Scan for the cell matching the given text and deliver its (x, y) coordinate at center. 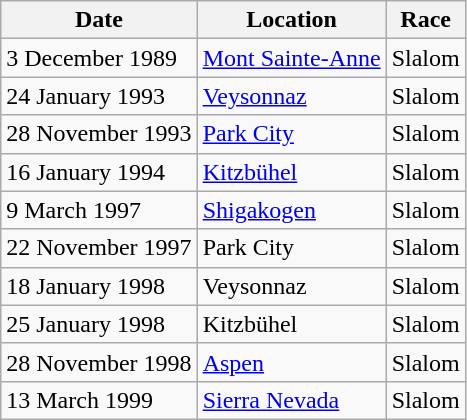
25 January 1998 (99, 324)
18 January 1998 (99, 286)
13 March 1999 (99, 400)
Mont Sainte-Anne (292, 58)
Sierra Nevada (292, 400)
Shigakogen (292, 210)
3 December 1989 (99, 58)
Date (99, 20)
Location (292, 20)
22 November 1997 (99, 248)
Race (426, 20)
28 November 1993 (99, 134)
28 November 1998 (99, 362)
Aspen (292, 362)
9 March 1997 (99, 210)
16 January 1994 (99, 172)
24 January 1993 (99, 96)
